Return the (X, Y) coordinate for the center point of the cell that contains the specified text.  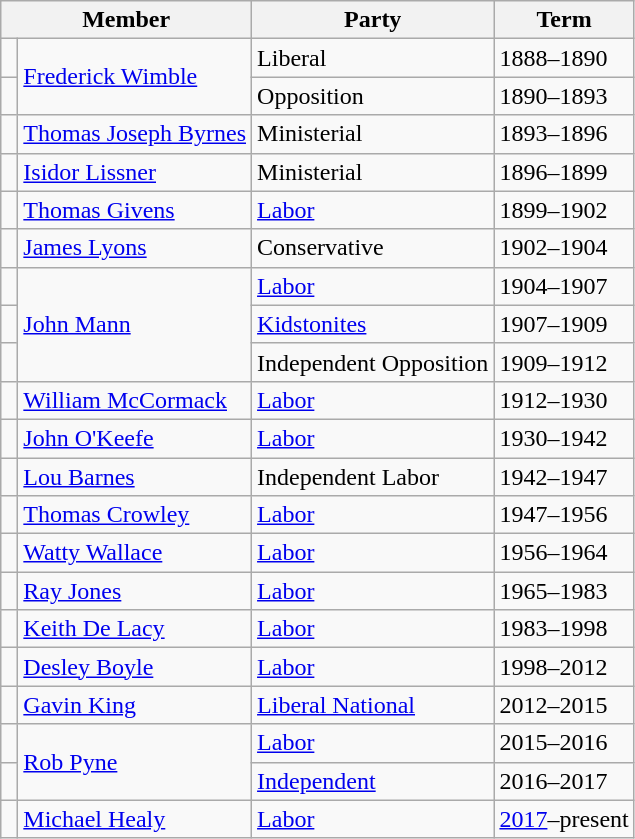
Watty Wallace (135, 553)
Liberal (373, 58)
James Lyons (135, 248)
1888–1890 (564, 58)
1893–1896 (564, 134)
1930–1942 (564, 438)
1956–1964 (564, 553)
Opposition (373, 96)
Thomas Givens (135, 210)
Isidor Lissner (135, 172)
1942–1947 (564, 477)
2016–2017 (564, 781)
Gavin King (135, 705)
1907–1909 (564, 324)
Member (126, 20)
1890–1893 (564, 96)
1896–1899 (564, 172)
Lou Barnes (135, 477)
Ray Jones (135, 591)
Conservative (373, 248)
2012–2015 (564, 705)
Term (564, 20)
Rob Pyne (135, 762)
Keith De Lacy (135, 629)
Independent (373, 781)
1947–1956 (564, 515)
John Mann (135, 324)
2017–present (564, 819)
Party (373, 20)
Thomas Crowley (135, 515)
John O'Keefe (135, 438)
Kidstonites (373, 324)
1902–1904 (564, 248)
2015–2016 (564, 743)
1899–1902 (564, 210)
Independent Opposition (373, 362)
1998–2012 (564, 667)
1904–1907 (564, 286)
William McCormack (135, 400)
Liberal National (373, 705)
1909–1912 (564, 362)
1965–1983 (564, 591)
Frederick Wimble (135, 77)
1912–1930 (564, 400)
1983–1998 (564, 629)
Independent Labor (373, 477)
Desley Boyle (135, 667)
Thomas Joseph Byrnes (135, 134)
Michael Healy (135, 819)
